Return (x, y) of the center of cell containing provided text 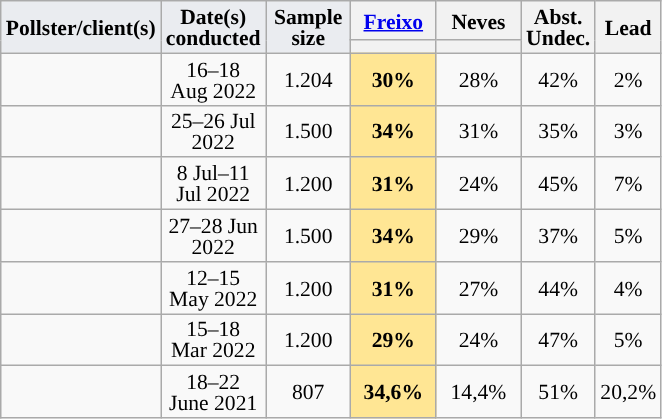
44% (558, 288)
42% (558, 79)
1.204 (308, 79)
Pollster/client(s) (81, 27)
Neves (478, 20)
45% (558, 184)
25–26 Jul 2022 (214, 131)
35% (558, 131)
16–18 Aug 2022 (214, 79)
Abst.Undec. (558, 27)
28% (478, 79)
15–18 Mar 2022 (214, 340)
27% (478, 288)
20,2% (628, 392)
27–28 Jun 2022 (214, 236)
18–22 June 2021 (214, 392)
Lead (628, 27)
2% (628, 79)
7% (628, 184)
37% (558, 236)
4% (628, 288)
807 (308, 392)
14,4% (478, 392)
51% (558, 392)
30% (394, 79)
12–15 May 2022 (214, 288)
34,6% (394, 392)
Date(s)conducted (214, 27)
Freixo (394, 20)
8 Jul–11 Jul 2022 (214, 184)
3% (628, 131)
47% (558, 340)
Samplesize (308, 27)
